Identify which cell holds the provided text, then report its (X, Y) central coordinate. 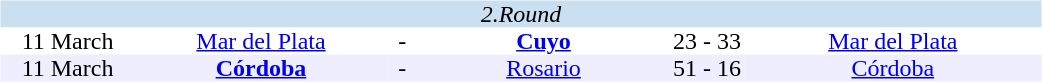
51 - 16 (707, 68)
2.Round (520, 14)
Cuyo (544, 42)
Rosario (544, 68)
23 - 33 (707, 42)
